Pinpoint the cell where the given text exists, returning its [X, Y] midpoint coordinate. 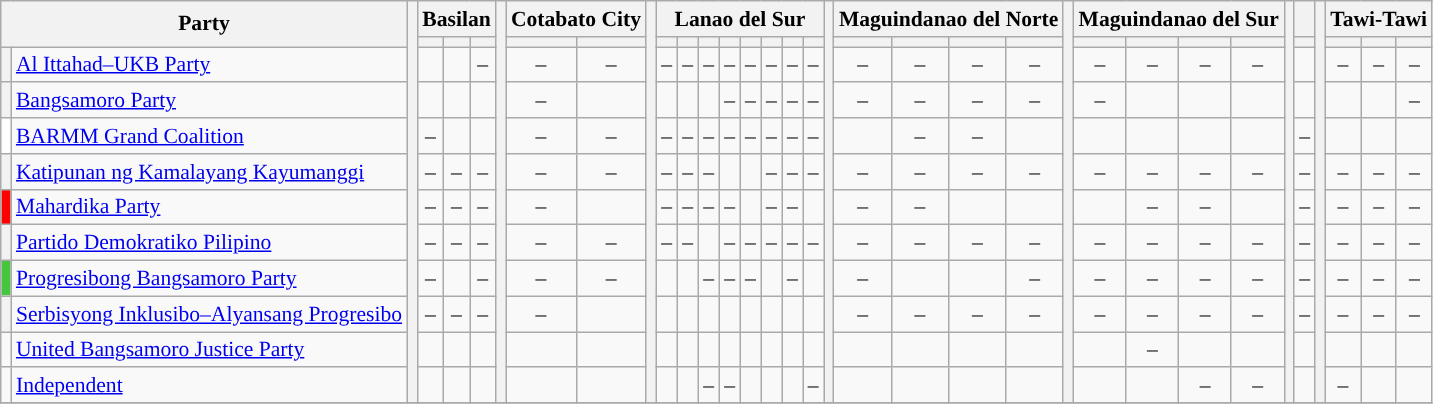
Party [204, 24]
Progresibong Bangsamoro Party [209, 279]
Tawi-Tawi [1378, 19]
Katipunan ng Kamalayang Kayumanggi [209, 172]
Independent [209, 386]
Maguindanao del Sur [1179, 19]
Partido Demokratiko Pilipino [209, 243]
Maguindanao del Norte [949, 19]
Bangsamoro Party [209, 101]
Basilan [456, 19]
United Bangsamoro Justice Party [209, 350]
Mahardika Party [209, 207]
BARMM Grand Coalition [209, 136]
Lanao del Sur [740, 19]
Serbisyong Inklusibo–Alyansang Progresibo [209, 314]
Al Ittahad–UKB Party [209, 65]
Cotabato City [576, 19]
